Return [X, Y] of the center of cell containing provided text 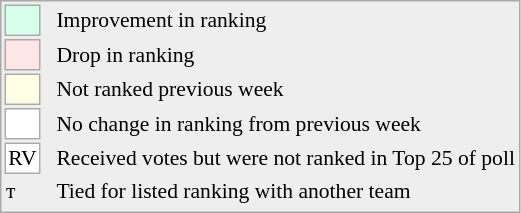
Tied for listed ranking with another team [286, 191]
Improvement in ranking [286, 20]
Received votes but were not ranked in Top 25 of poll [286, 158]
No change in ranking from previous week [286, 124]
RV [22, 158]
Not ranked previous week [286, 90]
т [22, 191]
Drop in ranking [286, 55]
